Output the [x, y] coordinate of the center of the cell containing the given text.  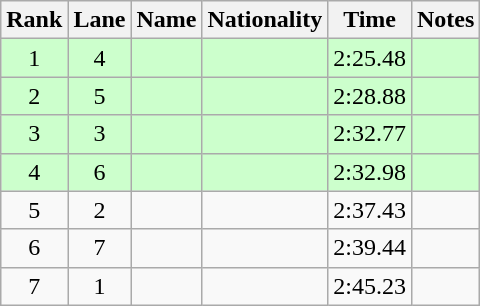
Lane [100, 20]
2:32.77 [370, 134]
Rank [34, 20]
Nationality [265, 20]
2:28.88 [370, 96]
Notes [445, 20]
Time [370, 20]
2:32.98 [370, 172]
2:45.23 [370, 286]
2:39.44 [370, 248]
Name [166, 20]
2:25.48 [370, 58]
2:37.43 [370, 210]
